Find where the given text appears and provide that cell's center as (x, y) coordinate. 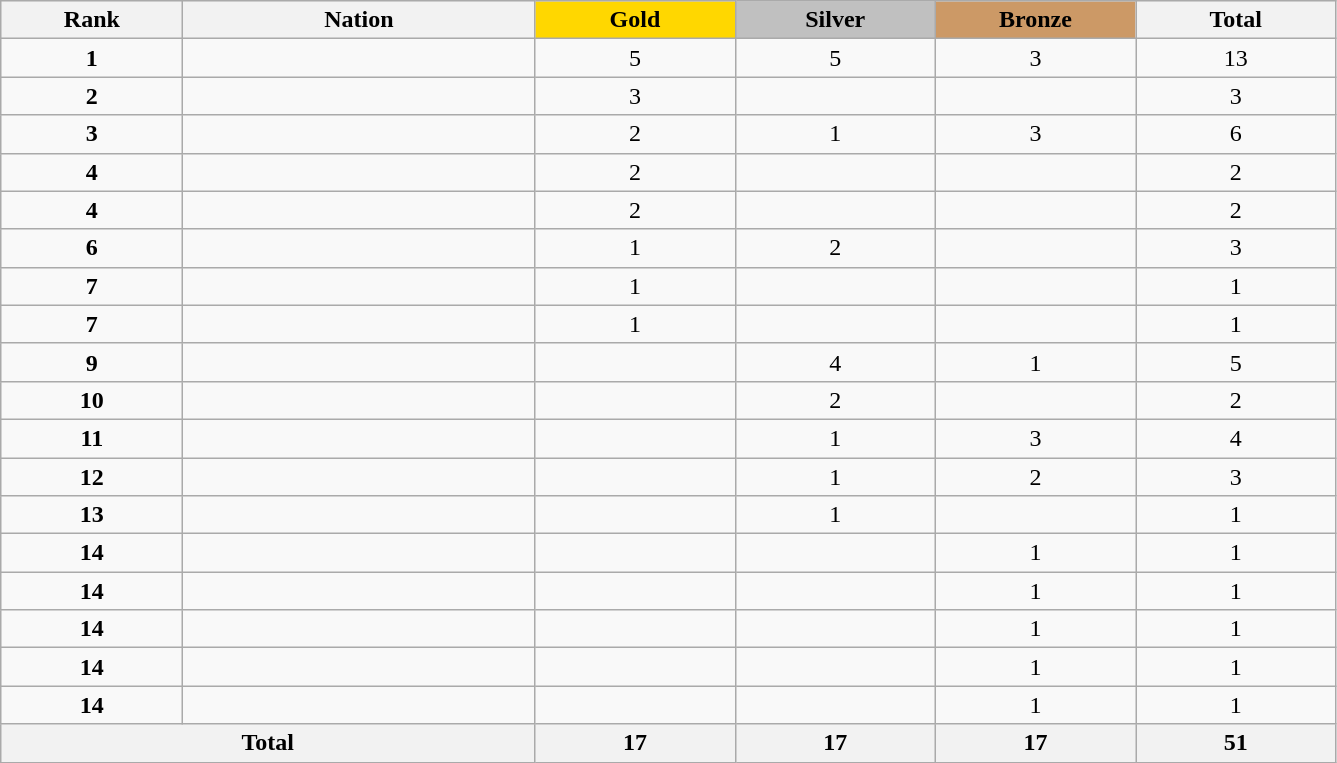
Silver (835, 20)
Nation (359, 20)
9 (92, 362)
51 (1236, 743)
Gold (635, 20)
11 (92, 438)
12 (92, 477)
Rank (92, 20)
Bronze (1035, 20)
10 (92, 400)
